Output the [X, Y] coordinate of the center of the cell containing the given text.  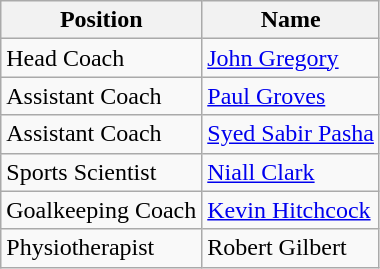
Physiotherapist [102, 248]
Head Coach [102, 58]
Name [291, 20]
Syed Sabir Pasha [291, 134]
Position [102, 20]
Niall Clark [291, 172]
Sports Scientist [102, 172]
Robert Gilbert [291, 248]
John Gregory [291, 58]
Kevin Hitchcock [291, 210]
Paul Groves [291, 96]
Goalkeeping Coach [102, 210]
